Capture the cell that displays the provided text and extract its (x, y) central coordinate. 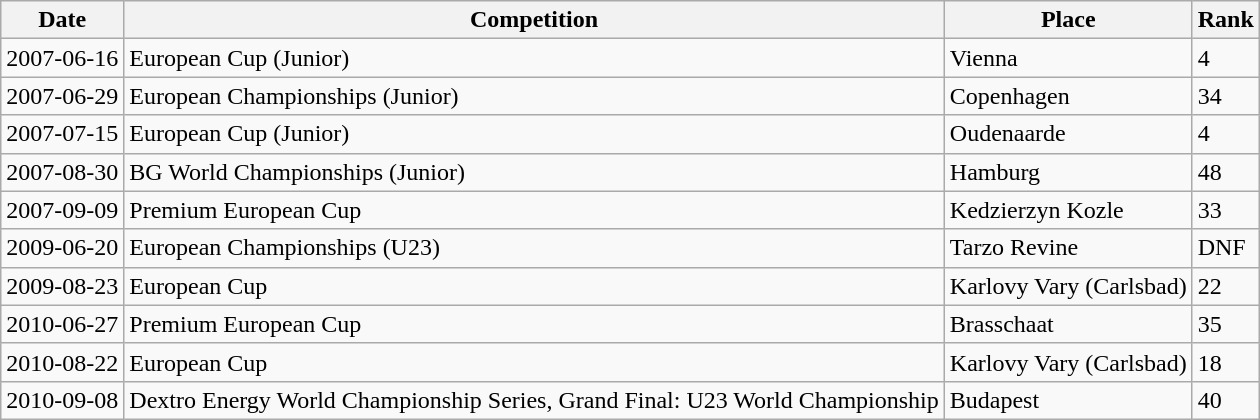
Hamburg (1068, 172)
2009-06-20 (62, 248)
34 (1226, 96)
Kedzierzyn Kozle (1068, 210)
Tarzo Revine (1068, 248)
Oudenaarde (1068, 134)
Rank (1226, 20)
Budapest (1068, 400)
DNF (1226, 248)
European Championships (Junior) (534, 96)
2010-06-27 (62, 324)
Place (1068, 20)
Brasschaat (1068, 324)
2010-09-08 (62, 400)
European Championships (U23) (534, 248)
2007-09-09 (62, 210)
Competition (534, 20)
2009-08-23 (62, 286)
2010-08-22 (62, 362)
18 (1226, 362)
35 (1226, 324)
40 (1226, 400)
2007-06-29 (62, 96)
2007-08-30 (62, 172)
33 (1226, 210)
48 (1226, 172)
2007-06-16 (62, 58)
Vienna (1068, 58)
Date (62, 20)
Copenhagen (1068, 96)
BG World Championships (Junior) (534, 172)
2007-07-15 (62, 134)
22 (1226, 286)
Dextro Energy World Championship Series, Grand Final: U23 World Championship (534, 400)
